Pinpoint the cell where the given text exists, returning its (X, Y) midpoint coordinate. 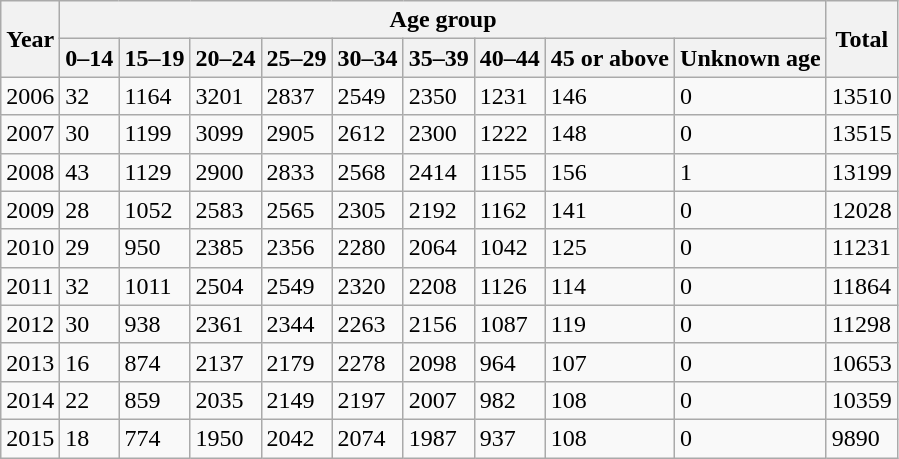
1042 (510, 248)
10359 (862, 400)
1164 (154, 96)
11298 (862, 324)
2300 (438, 134)
2280 (368, 248)
2011 (30, 286)
43 (90, 172)
2504 (226, 286)
2565 (296, 210)
45 or above (610, 58)
11231 (862, 248)
874 (154, 362)
964 (510, 362)
13515 (862, 134)
28 (90, 210)
1162 (510, 210)
13199 (862, 172)
2179 (296, 362)
2278 (368, 362)
2905 (296, 134)
1987 (438, 438)
2013 (30, 362)
Unknown age (751, 58)
937 (510, 438)
2385 (226, 248)
1950 (226, 438)
2263 (368, 324)
859 (154, 400)
938 (154, 324)
1222 (510, 134)
2149 (296, 400)
2137 (226, 362)
25–29 (296, 58)
18 (90, 438)
2014 (30, 400)
107 (610, 362)
950 (154, 248)
1155 (510, 172)
2208 (438, 286)
2361 (226, 324)
3201 (226, 96)
2568 (368, 172)
2012 (30, 324)
22 (90, 400)
156 (610, 172)
2074 (368, 438)
2035 (226, 400)
11864 (862, 286)
114 (610, 286)
Age group (443, 20)
2833 (296, 172)
2320 (368, 286)
40–44 (510, 58)
2356 (296, 248)
1231 (510, 96)
2350 (438, 96)
2009 (30, 210)
30–34 (368, 58)
35–39 (438, 58)
2064 (438, 248)
1199 (154, 134)
1129 (154, 172)
2098 (438, 362)
1087 (510, 324)
1052 (154, 210)
9890 (862, 438)
0–14 (90, 58)
125 (610, 248)
2414 (438, 172)
146 (610, 96)
29 (90, 248)
2006 (30, 96)
3099 (226, 134)
1011 (154, 286)
2042 (296, 438)
16 (90, 362)
2612 (368, 134)
141 (610, 210)
774 (154, 438)
2837 (296, 96)
2015 (30, 438)
2192 (438, 210)
2008 (30, 172)
2583 (226, 210)
148 (610, 134)
2156 (438, 324)
2010 (30, 248)
2900 (226, 172)
15–19 (154, 58)
12028 (862, 210)
13510 (862, 96)
2197 (368, 400)
2305 (368, 210)
2344 (296, 324)
Year (30, 39)
1 (751, 172)
Total (862, 39)
10653 (862, 362)
20–24 (226, 58)
1126 (510, 286)
982 (510, 400)
119 (610, 324)
